Scan for the cell matching the given text and deliver its (X, Y) coordinate at center. 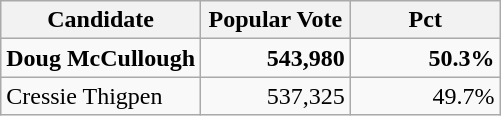
50.3% (425, 58)
Doug McCullough (101, 58)
Candidate (101, 20)
49.7% (425, 96)
Cressie Thigpen (101, 96)
Popular Vote (275, 20)
Pct (425, 20)
543,980 (275, 58)
537,325 (275, 96)
